From the cell containing the given text, extract its center point as (X, Y) coordinate. 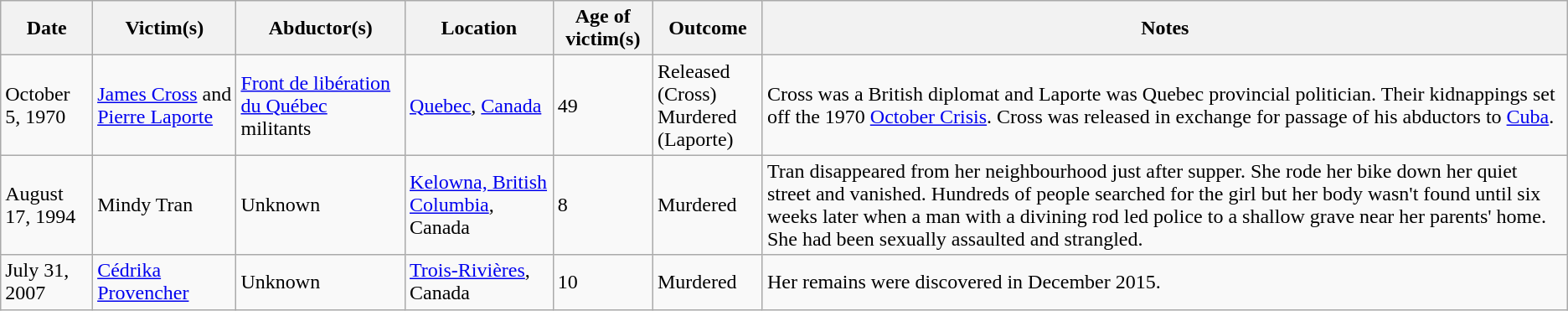
8 (603, 205)
49 (603, 106)
Trois-Rivières, Canada (479, 282)
Cédrika Provencher (164, 282)
Kelowna, British Columbia, Canada (479, 205)
Released (Cross)Murdered (Laporte) (707, 106)
Her remains were discovered in December 2015. (1164, 282)
Quebec, Canada (479, 106)
Front de libération du Québec militants (321, 106)
Age of victim(s) (603, 29)
Notes (1164, 29)
July 31, 2007 (47, 282)
Victim(s) (164, 29)
Location (479, 29)
10 (603, 282)
Abductor(s) (321, 29)
August 17, 1994 (47, 205)
October 5, 1970 (47, 106)
Mindy Tran (164, 205)
James Cross and Pierre Laporte (164, 106)
Outcome (707, 29)
Date (47, 29)
